Search for the cell housing the specified text and yield its [x, y] center coordinate. 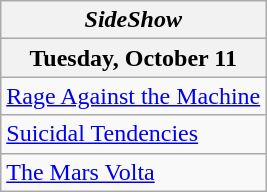
Tuesday, October 11 [134, 58]
SideShow [134, 20]
Suicidal Tendencies [134, 134]
Rage Against the Machine [134, 96]
The Mars Volta [134, 172]
